Output the [x, y] coordinate of the center of the cell containing the given text.  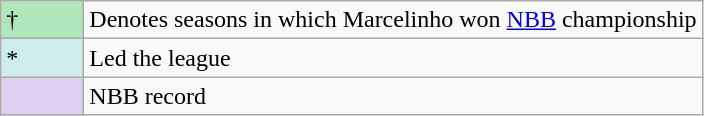
* [42, 58]
Led the league [393, 58]
NBB record [393, 96]
† [42, 20]
Denotes seasons in which Marcelinho won NBB championship [393, 20]
